Extract the [X, Y] coordinate from the center of the cell holding the provided text.  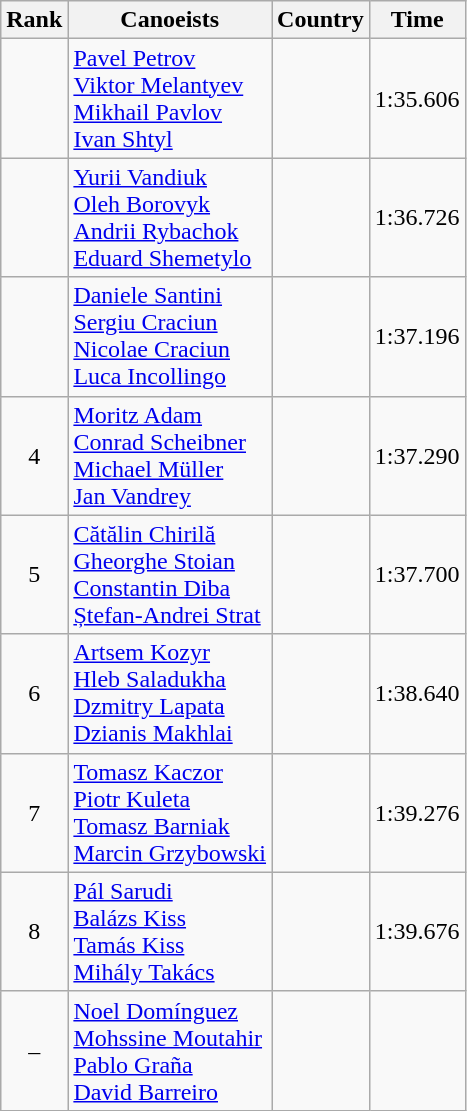
4 [34, 456]
Tomasz KaczorPiotr KuletaTomasz BarniakMarcin Grzybowski [170, 812]
Cătălin ChirilăGheorghe StoianConstantin DibaȘtefan-Andrei Strat [170, 574]
6 [34, 694]
Time [417, 20]
8 [34, 932]
Canoeists [170, 20]
1:39.676 [417, 932]
Country [321, 20]
7 [34, 812]
5 [34, 574]
Pavel PetrovViktor MelantyevMikhail PavlovIvan Shtyl [170, 98]
Artsem KozyrHleb SaladukhaDzmitry LapataDzianis Makhlai [170, 694]
Daniele SantiniSergiu CraciunNicolae CraciunLuca Incollingo [170, 336]
1:38.640 [417, 694]
1:37.700 [417, 574]
Rank [34, 20]
1:39.276 [417, 812]
– [34, 1050]
1:37.196 [417, 336]
1:37.290 [417, 456]
Noel DomínguezMohssine MoutahirPablo GrañaDavid Barreiro [170, 1050]
Yurii VandiukOleh BorovykAndrii RybachokEduard Shemetylo [170, 218]
1:36.726 [417, 218]
Moritz AdamConrad ScheibnerMichael MüllerJan Vandrey [170, 456]
Pál SarudiBalázs KissTamás KissMihály Takács [170, 932]
1:35.606 [417, 98]
